Scan for the cell matching the given text and deliver its (X, Y) coordinate at center. 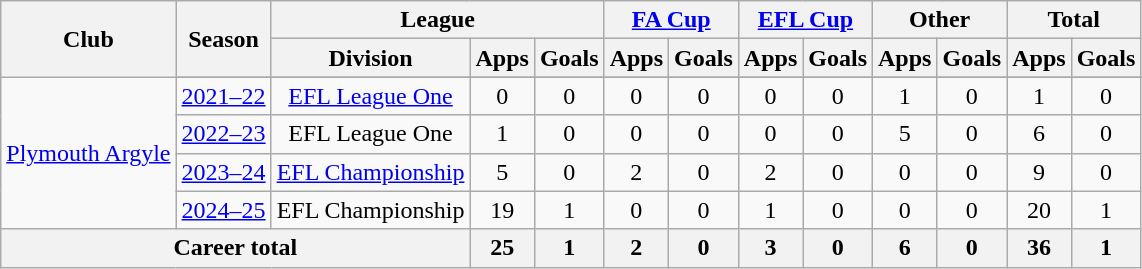
25 (502, 248)
2022–23 (224, 134)
2023–24 (224, 172)
FA Cup (671, 20)
Total (1074, 20)
Other (940, 20)
19 (502, 210)
9 (1039, 172)
Club (88, 39)
Career total (236, 248)
2021–22 (224, 96)
League (438, 20)
Season (224, 39)
3 (770, 248)
EFL Cup (805, 20)
36 (1039, 248)
Plymouth Argyle (88, 153)
Division (370, 58)
2024–25 (224, 210)
20 (1039, 210)
